Capture the cell that displays the provided text and extract its [X, Y] central coordinate. 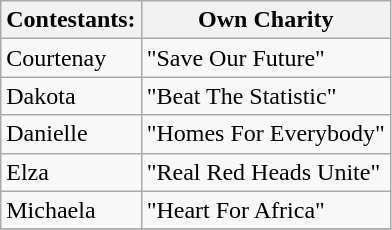
"Real Red Heads Unite" [266, 172]
Elza [71, 172]
"Beat The Statistic" [266, 96]
Dakota [71, 96]
"Homes For Everybody" [266, 134]
"Save Our Future" [266, 58]
Danielle [71, 134]
Courtenay [71, 58]
"Heart For Africa" [266, 210]
Contestants: [71, 20]
Own Charity [266, 20]
Michaela [71, 210]
